Identify which cell holds the provided text, then report its [x, y] central coordinate. 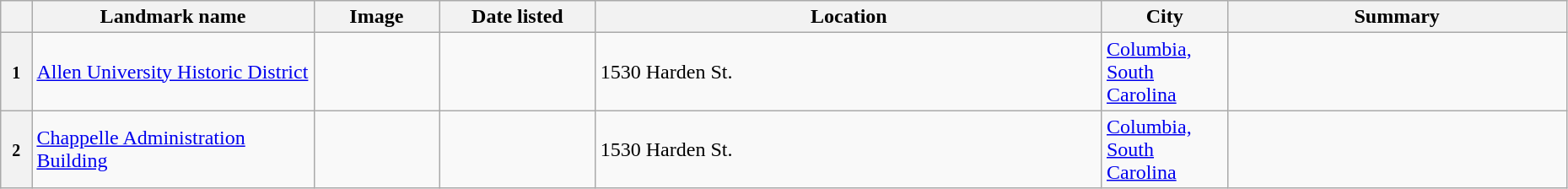
Allen University Historic District [173, 72]
1 [17, 72]
Summary [1397, 17]
Image [376, 17]
2 [17, 149]
Landmark name [173, 17]
Chappelle Administration Building [173, 149]
City [1164, 17]
Date listed [518, 17]
Location [849, 17]
